Capture the cell that displays the provided text and extract its [X, Y] central coordinate. 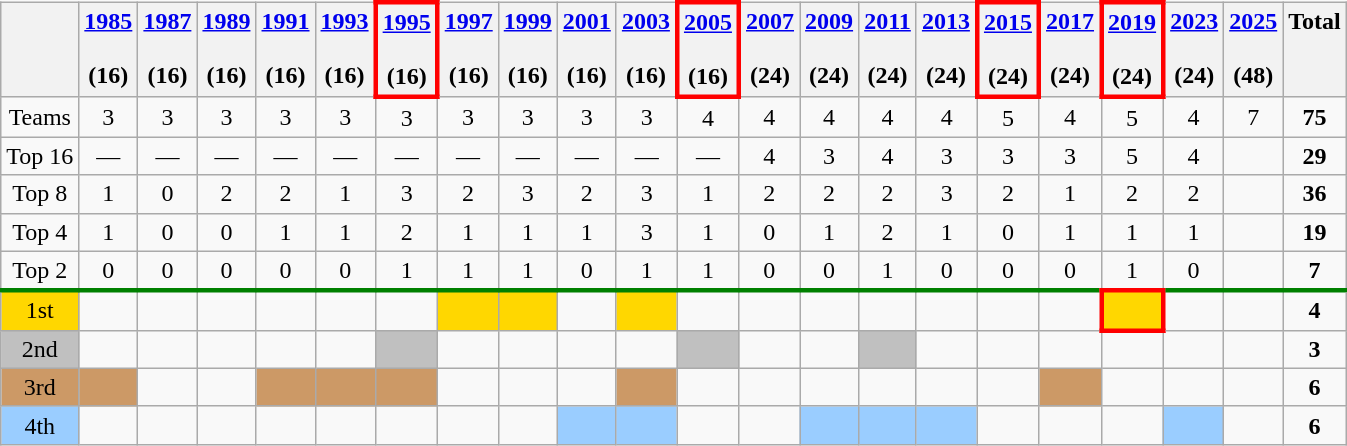
2015(24) [1008, 50]
1989(16) [226, 50]
Total [1315, 50]
Top 8 [40, 194]
Top 4 [40, 232]
Teams [40, 117]
3rd [40, 387]
4th [40, 425]
2025(48) [1254, 50]
1995(16) [407, 50]
19 [1315, 232]
2017(24) [1070, 50]
1st [40, 311]
2nd [40, 349]
Top 2 [40, 271]
2019(24) [1132, 50]
1997(16) [468, 50]
1993(16) [346, 50]
29 [1315, 156]
2013(24) [946, 50]
2023(24) [1194, 50]
2011(24) [888, 50]
75 [1315, 117]
2003(16) [646, 50]
2009(24) [830, 50]
2001(16) [586, 50]
Top 16 [40, 156]
2007(24) [770, 50]
36 [1315, 194]
1999(16) [528, 50]
2005(16) [708, 50]
1991(16) [286, 50]
1987(16) [168, 50]
1985(16) [108, 50]
